Identify which cell holds the provided text, then report its (X, Y) central coordinate. 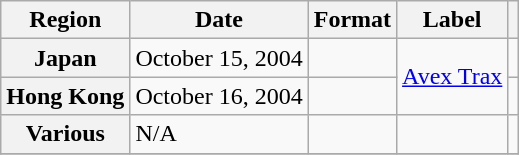
Format (352, 20)
Hong Kong (66, 96)
Avex Trax (452, 77)
Various (66, 134)
N/A (219, 134)
Region (66, 20)
October 16, 2004 (219, 96)
Date (219, 20)
Japan (66, 58)
Label (452, 20)
October 15, 2004 (219, 58)
